Scan for the cell matching the given text and deliver its (x, y) coordinate at center. 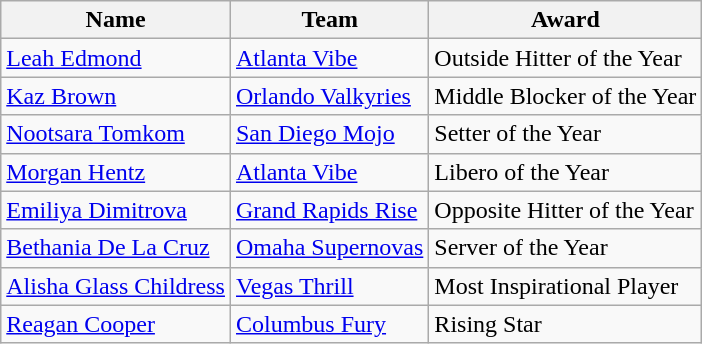
Server of the Year (566, 248)
Opposite Hitter of the Year (566, 210)
Omaha Supernovas (329, 248)
Setter of the Year (566, 134)
Morgan Hentz (116, 172)
Nootsara Tomkom (116, 134)
Middle Blocker of the Year (566, 96)
Emiliya Dimitrova (116, 210)
Rising Star (566, 324)
Bethania De La Cruz (116, 248)
Alisha Glass Childress (116, 286)
Most Inspirational Player (566, 286)
Name (116, 20)
Leah Edmond (116, 58)
Reagan Cooper (116, 324)
Award (566, 20)
Grand Rapids Rise (329, 210)
San Diego Mojo (329, 134)
Libero of the Year (566, 172)
Kaz Brown (116, 96)
Orlando Valkyries (329, 96)
Outside Hitter of the Year (566, 58)
Columbus Fury (329, 324)
Vegas Thrill (329, 286)
Team (329, 20)
